Scan for the cell matching the given text and deliver its (x, y) coordinate at center. 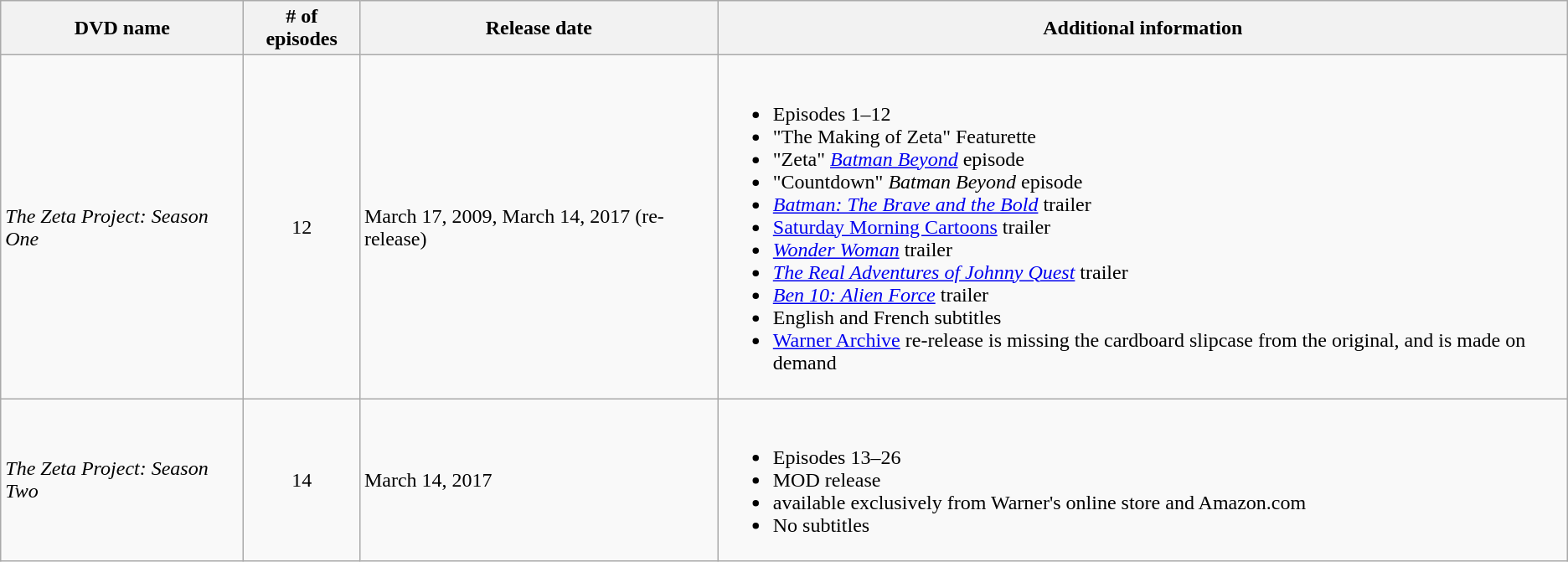
Release date (539, 28)
The Zeta Project: Season Two (122, 480)
Additional information (1142, 28)
March 17, 2009, March 14, 2017 (re-release) (539, 227)
DVD name (122, 28)
Episodes 13–26MOD releaseavailable exclusively from Warner's online store and Amazon.comNo subtitles (1142, 480)
The Zeta Project: Season One (122, 227)
14 (302, 480)
# of episodes (302, 28)
12 (302, 227)
March 14, 2017 (539, 480)
